For the text-containing cell, return its midpoint in [X, Y] coordinate format. 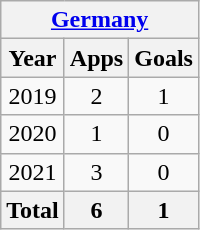
2 [96, 96]
Apps [96, 58]
3 [96, 172]
Germany [100, 20]
Goals [164, 58]
2020 [33, 134]
2021 [33, 172]
Year [33, 58]
2019 [33, 96]
6 [96, 210]
Total [33, 210]
